Detect which cell encompasses the target text, then output its (X, Y) center coordinate. 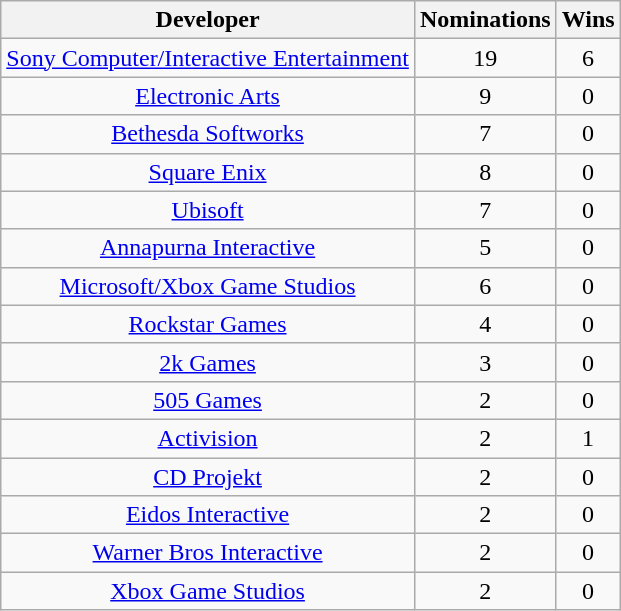
Ubisoft (208, 210)
5 (485, 248)
Wins (588, 20)
Rockstar Games (208, 324)
Microsoft/Xbox Game Studios (208, 286)
Sony Computer/Interactive Entertainment (208, 58)
Activision (208, 438)
Xbox Game Studios (208, 591)
1 (588, 438)
CD Projekt (208, 477)
Annapurna Interactive (208, 248)
Bethesda Softworks (208, 134)
9 (485, 96)
3 (485, 362)
Square Enix (208, 172)
4 (485, 324)
8 (485, 172)
Nominations (485, 20)
Developer (208, 20)
2k Games (208, 362)
Warner Bros Interactive (208, 553)
19 (485, 58)
Electronic Arts (208, 96)
Eidos Interactive (208, 515)
505 Games (208, 400)
